Search for the cell housing the specified text and yield its (X, Y) center coordinate. 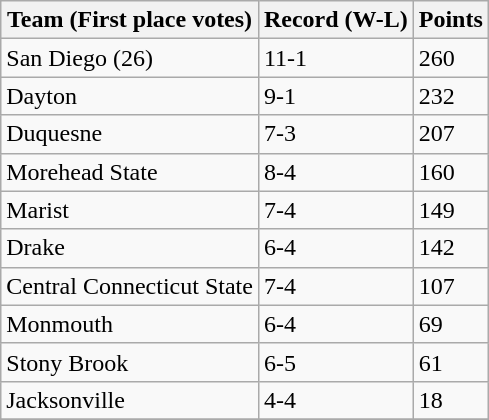
7-3 (336, 134)
Central Connecticut State (130, 286)
San Diego (26) (130, 58)
8-4 (336, 172)
9-1 (336, 96)
207 (450, 134)
Drake (130, 248)
11-1 (336, 58)
Jacksonville (130, 400)
6-5 (336, 362)
Monmouth (130, 324)
18 (450, 400)
Stony Brook (130, 362)
Team (First place votes) (130, 20)
260 (450, 58)
142 (450, 248)
61 (450, 362)
Marist (130, 210)
Duquesne (130, 134)
Points (450, 20)
Morehead State (130, 172)
232 (450, 96)
Dayton (130, 96)
Record (W-L) (336, 20)
149 (450, 210)
69 (450, 324)
107 (450, 286)
4-4 (336, 400)
160 (450, 172)
